Pinpoint the cell where the given text exists, returning its [X, Y] midpoint coordinate. 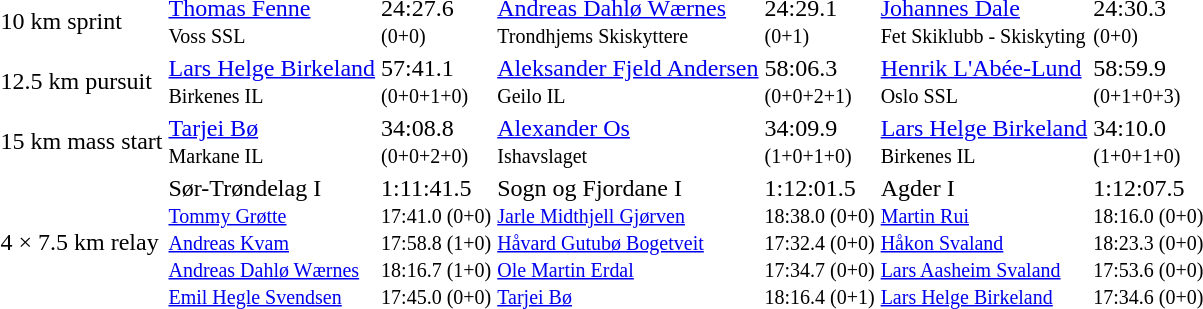
Henrik L'Abée-LundOslo SSL [984, 82]
57:41.1(0+0+1+0) [436, 82]
Tarjei BøMarkane IL [272, 142]
58:06.3(0+0+2+1) [820, 82]
Aleksander Fjeld AndersenGeilo IL [628, 82]
Alexander OsIshavslaget [628, 142]
34:09.9(1+0+1+0) [820, 142]
34:08.8(0+0+2+0) [436, 142]
